Capture the cell that displays the provided text and extract its (x, y) central coordinate. 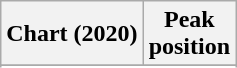
Peakposition (189, 34)
Chart (2020) (72, 34)
